Locate the cell with the specified text and output its [X, Y] center coordinate. 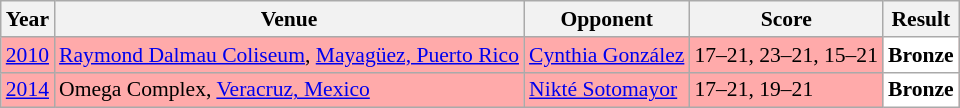
Venue [289, 19]
Opponent [606, 19]
Year [28, 19]
Cynthia González [606, 55]
Raymond Dalmau Coliseum, Mayagüez, Puerto Rico [289, 55]
17–21, 23–21, 15–21 [786, 55]
17–21, 19–21 [786, 90]
2014 [28, 90]
Nikté Sotomayor [606, 90]
Omega Complex, Veracruz, Mexico [289, 90]
Result [921, 19]
2010 [28, 55]
Score [786, 19]
